For the text-containing cell, return its midpoint in [X, Y] coordinate format. 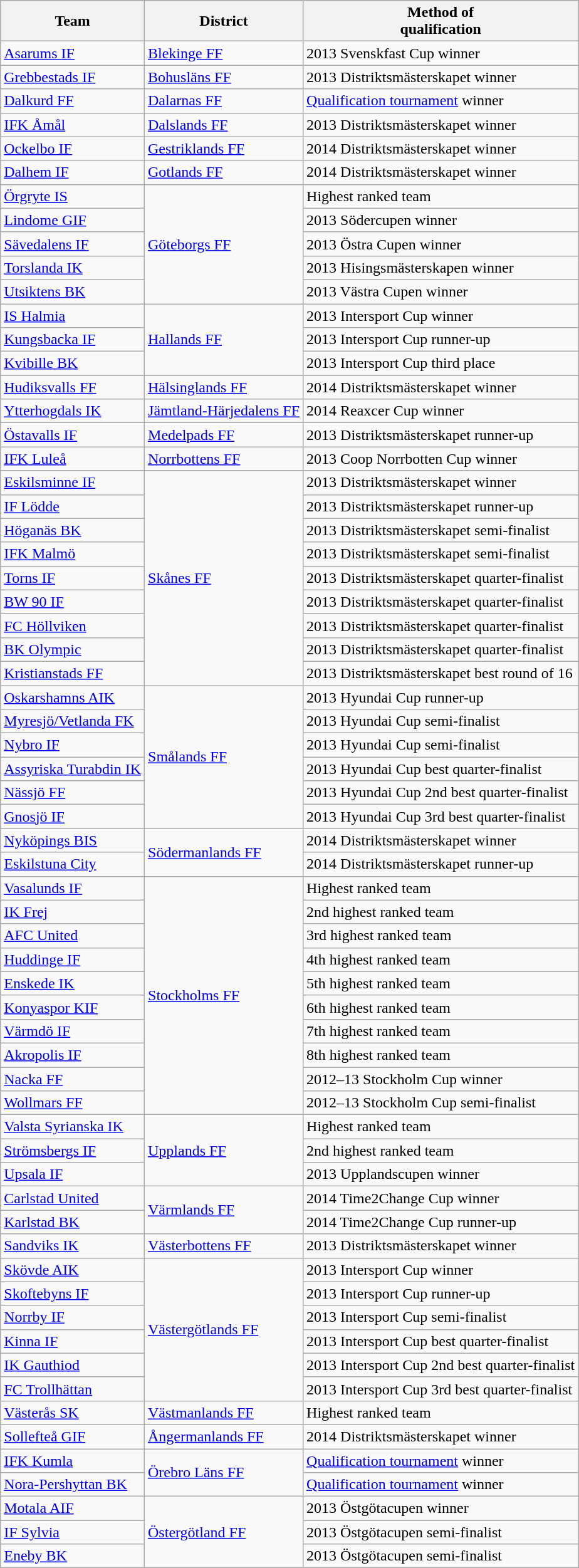
Carlstad United [73, 1198]
2013 Svenskfast Cup winner [441, 53]
Blekinge FF [224, 53]
Gestriklands FF [224, 149]
6th highest ranked team [441, 1007]
IK Frej [73, 912]
2013 Intersport Cup 3rd best quarter-finalist [441, 1389]
Hälsinglands FF [224, 387]
Värmdö IF [73, 1031]
Torslanda IK [73, 268]
2013 Upplandscupen winner [441, 1174]
AFC United [73, 936]
3rd highest ranked team [441, 936]
Team [73, 21]
2014 Distriktsmästerskapet runner-up [441, 864]
Medelpads FF [224, 435]
Konyaspor KIF [73, 1007]
Västergötlands FF [224, 1329]
2013 Hyundai Cup runner-up [441, 698]
Ockelbo IF [73, 149]
4th highest ranked team [441, 959]
Östavalls IF [73, 435]
FC Trollhättan [73, 1389]
Eskilsminne IF [73, 483]
Dalslands FF [224, 125]
Upsala IF [73, 1174]
Sandviks IK [73, 1246]
2013 Coop Norrbotten Cup winner [441, 459]
Myresjö/Vetlanda FK [73, 721]
Akropolis IF [73, 1055]
2013 Hyundai Cup 3rd best quarter-finalist [441, 817]
Strömsbergs IF [73, 1151]
8th highest ranked team [441, 1055]
5th highest ranked team [441, 983]
Gotlands FF [224, 172]
Kristianstads FF [73, 673]
Method ofqualification [441, 21]
Valsta Syrianska IK [73, 1127]
Upplands FF [224, 1151]
Torns IF [73, 578]
IFK Åmål [73, 125]
Södermanlands FF [224, 852]
Grebbestads IF [73, 77]
Oskarshamns AIK [73, 698]
Utsiktens BK [73, 291]
Enskede IK [73, 983]
BK Olympic [73, 649]
Wollmars FF [73, 1103]
IFK Kumla [73, 1461]
2014 Time2Change Cup runner-up [441, 1222]
Eskilstuna City [73, 864]
IFK Luleå [73, 459]
Sävedalens IF [73, 244]
FC Höllviken [73, 625]
Nora-Pershyttan BK [73, 1485]
Dalhem IF [73, 172]
Dalkurd FF [73, 101]
Karlstad BK [73, 1222]
Huddinge IF [73, 959]
2013 Hyundai Cup 2nd best quarter-finalist [441, 793]
Norrby IF [73, 1317]
Kungsbacka IF [73, 340]
2013 Östra Cupen winner [441, 244]
7th highest ranked team [441, 1031]
2013 Östgötacupen winner [441, 1508]
Västerås SK [73, 1413]
Dalarnas FF [224, 101]
2013 Hisingsmästerskapen winner [441, 268]
Nässjö FF [73, 793]
Östergötland FF [224, 1532]
2013 Intersport Cup best quarter-finalist [441, 1341]
Kvibille BK [73, 363]
Gnosjö IF [73, 817]
Hallands FF [224, 339]
2013 Intersport Cup third place [441, 363]
Nybro IF [73, 745]
Eneby BK [73, 1556]
Bohusläns FF [224, 77]
2013 Intersport Cup 2nd best quarter-finalist [441, 1365]
2013 Hyundai Cup best quarter-finalist [441, 769]
Vasalunds IF [73, 888]
Skoftebyns IF [73, 1294]
Stockholms FF [224, 995]
Örgryte IS [73, 196]
Göteborgs FF [224, 244]
2013 Västra Cupen winner [441, 291]
IFK Malmö [73, 554]
2014 Reaxcer Cup winner [441, 411]
2012–13 Stockholm Cup winner [441, 1079]
IS Halmia [73, 315]
IK Gauthiod [73, 1365]
Värmlands FF [224, 1210]
IF Lödde [73, 506]
Ytterhogdals IK [73, 411]
IF Sylvia [73, 1532]
2013 Intersport Cup semi-finalist [441, 1317]
Lindome GIF [73, 220]
Motala AIF [73, 1508]
Skånes FF [224, 578]
Assyriska Turabdin IK [73, 769]
Kinna IF [73, 1341]
Västerbottens FF [224, 1246]
Norrbottens FF [224, 459]
Hudiksvalls FF [73, 387]
2013 Distriktsmästerskapet best round of 16 [441, 673]
Örebro Läns FF [224, 1473]
Nacka FF [73, 1079]
Jämtland-Härjedalens FF [224, 411]
Höganäs BK [73, 530]
Nyköpings BIS [73, 840]
Asarums IF [73, 53]
2013 Södercupen winner [441, 220]
2012–13 Stockholm Cup semi-finalist [441, 1103]
Smålands FF [224, 757]
2014 Time2Change Cup winner [441, 1198]
Ångermanlands FF [224, 1436]
Skövde AIK [73, 1270]
District [224, 21]
BW 90 IF [73, 602]
Västmanlands FF [224, 1413]
Sollefteå GIF [73, 1436]
